Search for the cell housing the specified text and yield its (X, Y) center coordinate. 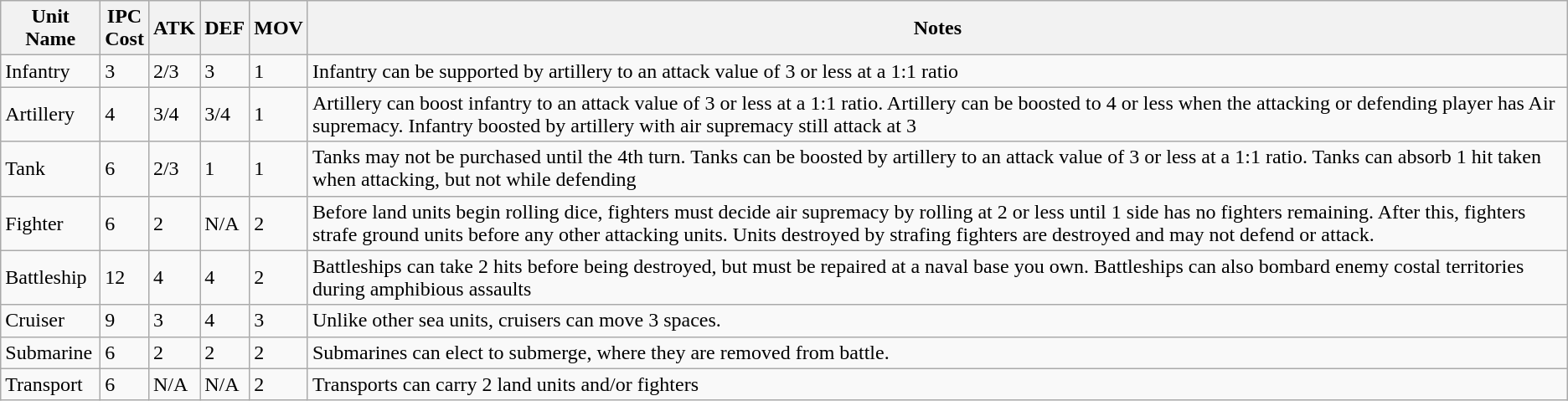
9 (125, 321)
Cruiser (50, 321)
Notes (937, 28)
Tank (50, 169)
Battleship (50, 278)
IPCCost (125, 28)
Transport (50, 384)
Submarines can elect to submerge, where they are removed from battle. (937, 352)
12 (125, 278)
Transports can carry 2 land units and/or fighters (937, 384)
MOV (279, 28)
Infantry (50, 71)
Submarine (50, 352)
ATK (174, 28)
DEF (224, 28)
Fighter (50, 223)
Artillery (50, 114)
Unit Name (50, 28)
Unlike other sea units, cruisers can move 3 spaces. (937, 321)
Infantry can be supported by artillery to an attack value of 3 or less at a 1:1 ratio (937, 71)
